Detect which cell encompasses the target text, then output its [x, y] center coordinate. 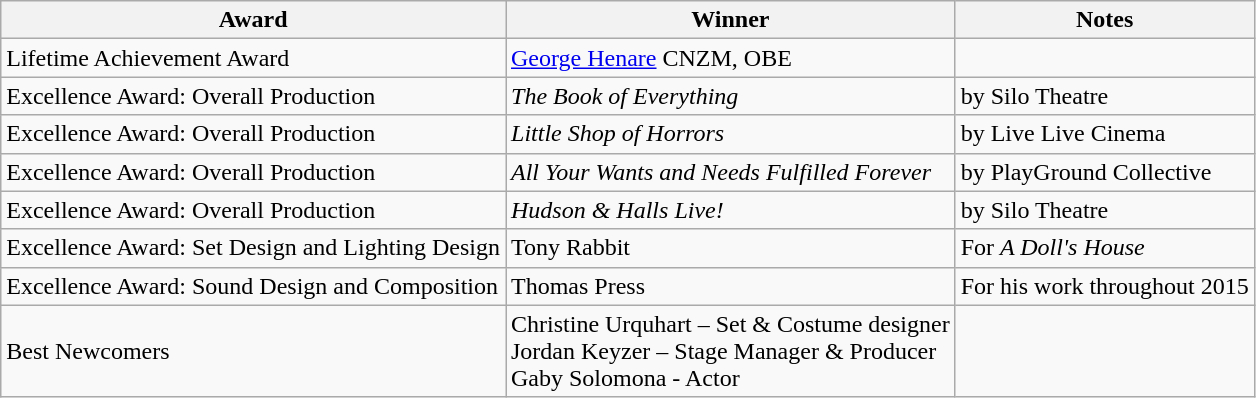
Christine Urquhart – Set & Costume designerJordan Keyzer – Stage Manager & ProducerGaby Solomona - Actor [731, 351]
by Live Live Cinema [1104, 134]
Notes [1104, 20]
Tony Rabbit [731, 248]
Hudson & Halls Live! [731, 210]
George Henare CNZM, OBE [731, 58]
Excellence Award: Set Design and Lighting Design [254, 248]
For his work throughout 2015 [1104, 286]
Little Shop of Horrors [731, 134]
Excellence Award: Sound Design and Composition [254, 286]
Thomas Press [731, 286]
The Book of Everything [731, 96]
For A Doll's House [1104, 248]
Lifetime Achievement Award [254, 58]
Best Newcomers [254, 351]
Winner [731, 20]
Award [254, 20]
All Your Wants and Needs Fulfilled Forever [731, 172]
by PlayGround Collective [1104, 172]
